Output the [x, y] coordinate of the center of the cell containing the given text.  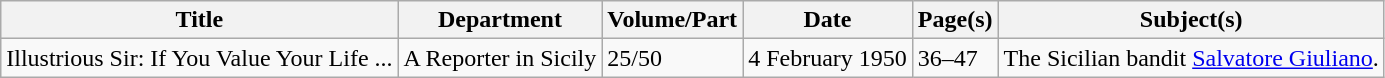
36–47 [955, 58]
4 February 1950 [828, 58]
Department [500, 20]
25/50 [672, 58]
A Reporter in Sicily [500, 58]
Title [200, 20]
Date [828, 20]
Subject(s) [1191, 20]
Illustrious Sir: If You Value Your Life ... [200, 58]
The Sicilian bandit Salvatore Giuliano. [1191, 58]
Page(s) [955, 20]
Volume/Part [672, 20]
